Determine the [X, Y] coordinate at the center of the cell enclosing the given text.  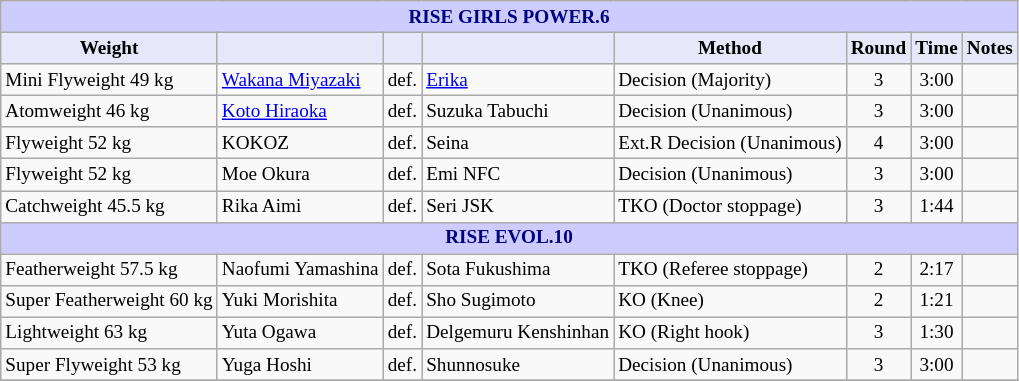
Yuki Morishita [300, 301]
Mini Flyweight 49 kg [110, 80]
Super Featherweight 60 kg [110, 301]
Moe Okura [300, 175]
Rika Aimi [300, 206]
Naofumi Yamashina [300, 270]
TKO (Doctor stoppage) [730, 206]
1:30 [936, 333]
Wakana Miyazaki [300, 80]
Erika [518, 80]
4 [878, 143]
Yuta Ogawa [300, 333]
Seri JSK [518, 206]
RISE GIRLS POWER.6 [509, 17]
1:21 [936, 301]
Ext.R Decision (Unanimous) [730, 143]
Featherweight 57.5 kg [110, 270]
Catchweight 45.5 kg [110, 206]
Emi NFC [518, 175]
Seina [518, 143]
Delgemuru Kenshinhan [518, 333]
Sho Sugimoto [518, 301]
Shunnosuke [518, 365]
Lightweight 63 kg [110, 333]
Suzuka Tabuchi [518, 111]
Koto Hiraoka [300, 111]
Atomweight 46 kg [110, 111]
2:17 [936, 270]
Round [878, 48]
KO (Right hook) [730, 333]
Notes [990, 48]
Sota Fukushima [518, 270]
Weight [110, 48]
RISE EVOL.10 [509, 238]
1:44 [936, 206]
Super Flyweight 53 kg [110, 365]
Time [936, 48]
TKO (Referee stoppage) [730, 270]
Method [730, 48]
KOKOZ [300, 143]
Yuga Hoshi [300, 365]
KO (Knee) [730, 301]
Decision (Majority) [730, 80]
